Identify which cell holds the provided text, then report its (x, y) central coordinate. 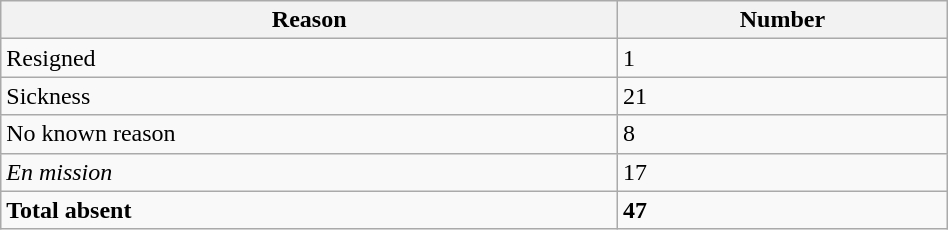
Resigned (310, 58)
Sickness (310, 96)
No known reason (310, 134)
Number (783, 20)
17 (783, 172)
47 (783, 210)
Reason (310, 20)
8 (783, 134)
Total absent (310, 210)
21 (783, 96)
En mission (310, 172)
1 (783, 58)
